Find where the given text appears and provide that cell's center as (X, Y) coordinate. 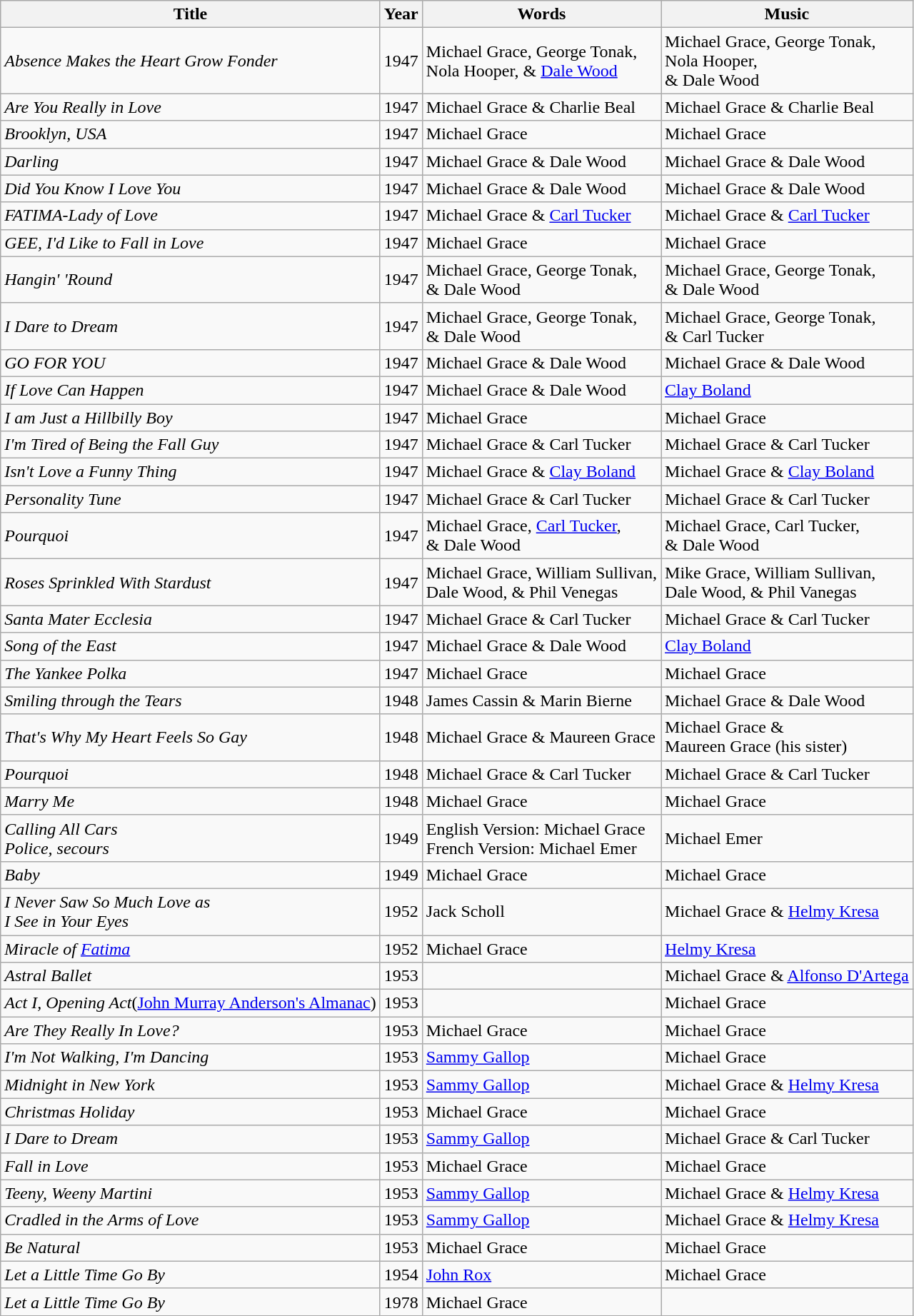
GEE, I'd Like to Fall in Love (190, 243)
If Love Can Happen (190, 390)
Michael Grace, George Tonak,Nola Hooper, & Dale Wood (541, 61)
Absence Makes the Heart Grow Fonder (190, 61)
I Never Saw So Much Love asI See in Your Eyes (190, 911)
Santa Mater Ecclesia (190, 619)
James Cassin & Marin Bierne (541, 700)
Be Natural (190, 1247)
Brooklyn, USA (190, 134)
Marry Me (190, 801)
Fall in Love (190, 1166)
Michael Grace, George Tonak,& Carl Tucker (787, 326)
Michael Grace & Alfonso D'Artega (787, 976)
Calling All CarsPolice, secours (190, 838)
English Version: Michael GraceFrench Version: Michael Emer (541, 838)
Jack Scholl (541, 911)
Are They Really In Love? (190, 1030)
Hangin' 'Round (190, 280)
I am Just a Hillbilly Boy (190, 418)
FATIMA-Lady of Love (190, 216)
Mike Grace, William Sullivan,Dale Wood, & Phil Vanegas (787, 583)
John Rox (541, 1275)
Michael Grace, William Sullivan,Dale Wood, & Phil Venegas (541, 583)
Christmas Holiday (190, 1112)
Michael Emer (787, 838)
Darling (190, 161)
Year (401, 14)
That's Why My Heart Feels So Gay (190, 737)
Baby (190, 875)
Miracle of Fatima (190, 949)
1954 (401, 1275)
Act I, Opening Act(John Murray Anderson's Almanac) (190, 1003)
Personality Tune (190, 499)
Michael Grace & Maureen Grace (541, 737)
Words (541, 14)
Michael Grace &Maureen Grace (his sister) (787, 737)
Smiling through the Tears (190, 700)
Roses Sprinkled With Stardust (190, 583)
Did You Know I Love You (190, 189)
The Yankee Polka (190, 673)
Midnight in New York (190, 1085)
I'm Not Walking, I'm Dancing (190, 1058)
Astral Ballet (190, 976)
Teeny, Weeny Martini (190, 1193)
Isn't Love a Funny Thing (190, 472)
Title (190, 14)
Cradled in the Arms of Love (190, 1220)
Are You Really in Love (190, 107)
Michael Grace, George Tonak,Nola Hooper,& Dale Wood (787, 61)
I'm Tired of Being the Fall Guy (190, 445)
Music (787, 14)
Song of the East (190, 646)
Helmy Kresa (787, 949)
GO FOR YOU (190, 363)
1978 (401, 1302)
